Provide the [X, Y] coordinate of the cell's center where the given text is located.  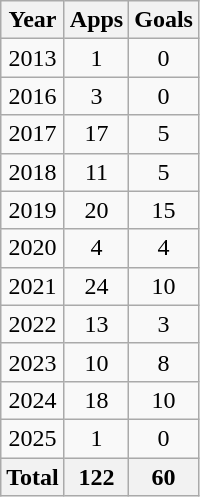
2016 [33, 96]
15 [164, 210]
17 [96, 134]
122 [96, 477]
8 [164, 362]
2023 [33, 362]
Apps [96, 20]
2019 [33, 210]
2018 [33, 172]
Goals [164, 20]
2024 [33, 400]
2013 [33, 58]
Total [33, 477]
2022 [33, 324]
13 [96, 324]
11 [96, 172]
18 [96, 400]
20 [96, 210]
2017 [33, 134]
2021 [33, 286]
2025 [33, 438]
2020 [33, 248]
Year [33, 20]
24 [96, 286]
60 [164, 477]
